Search for the cell housing the specified text and yield its [X, Y] center coordinate. 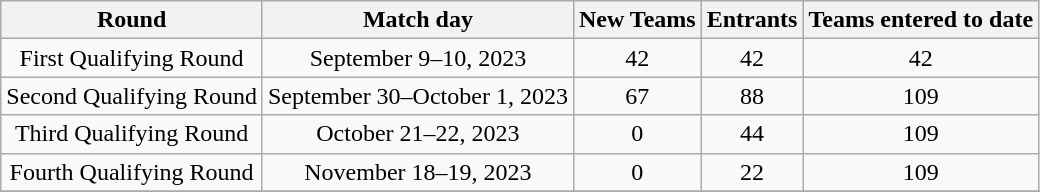
Entrants [752, 20]
Teams entered to date [921, 20]
67 [637, 96]
September 30–October 1, 2023 [418, 96]
September 9–10, 2023 [418, 58]
New Teams [637, 20]
Third Qualifying Round [132, 134]
Round [132, 20]
44 [752, 134]
November 18–19, 2023 [418, 172]
22 [752, 172]
Fourth Qualifying Round [132, 172]
Match day [418, 20]
88 [752, 96]
October 21–22, 2023 [418, 134]
First Qualifying Round [132, 58]
Second Qualifying Round [132, 96]
